Find where the given text appears and provide that cell's center as (X, Y) coordinate. 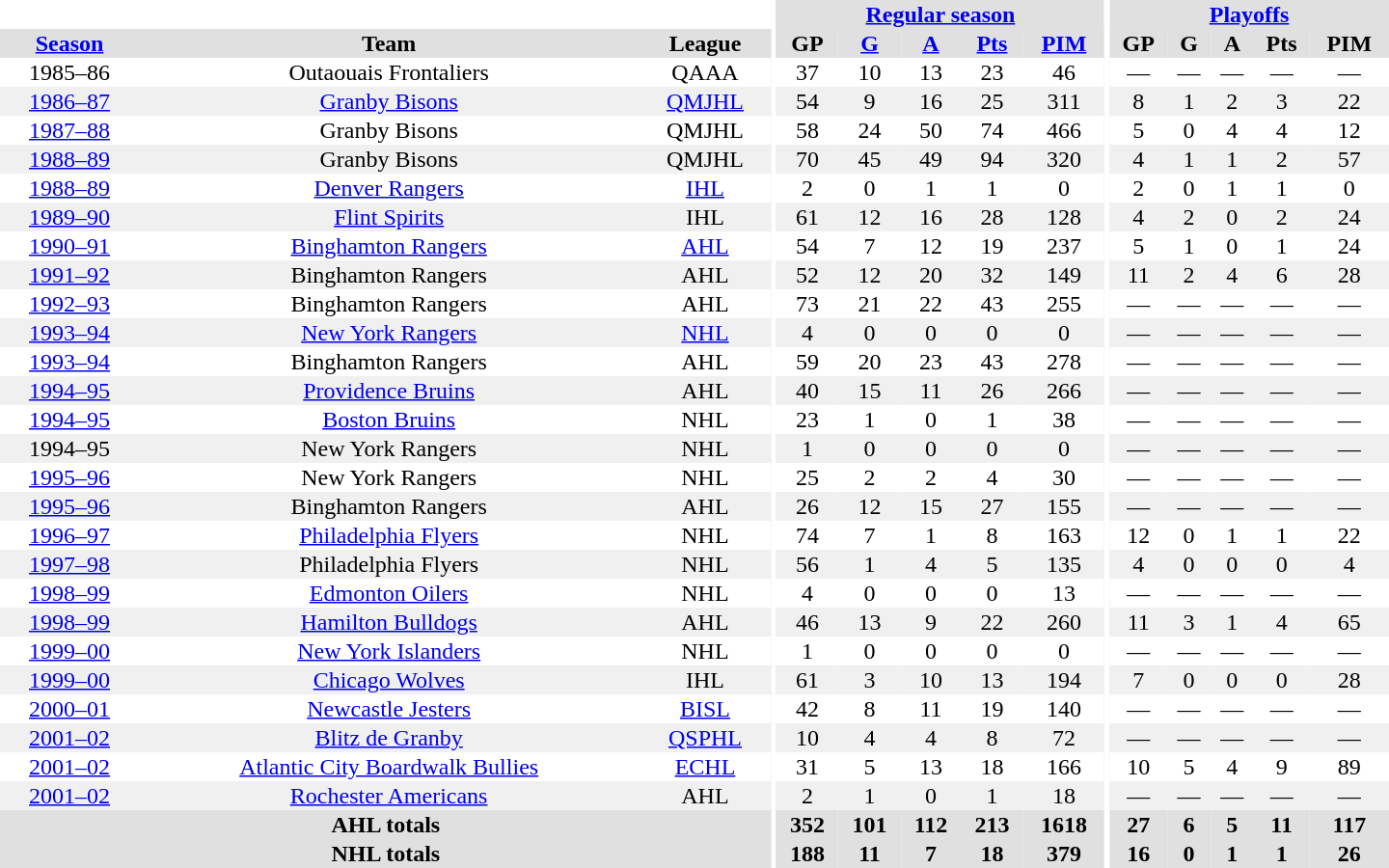
149 (1064, 275)
AHL totals (386, 825)
Outaouais Frontaliers (389, 72)
117 (1349, 825)
57 (1349, 159)
2000–01 (69, 709)
Boston Bruins (389, 420)
1990–91 (69, 246)
155 (1064, 506)
1997–98 (69, 564)
194 (1064, 680)
Regular season (941, 14)
213 (992, 825)
52 (808, 275)
Hamilton Bulldogs (389, 622)
237 (1064, 246)
BISL (704, 709)
59 (808, 362)
466 (1064, 130)
37 (808, 72)
56 (808, 564)
Atlantic City Boardwalk Bullies (389, 767)
1987–88 (69, 130)
Edmonton Oilers (389, 593)
QAAA (704, 72)
40 (808, 391)
166 (1064, 767)
Season (69, 43)
Denver Rangers (389, 188)
New York Islanders (389, 651)
320 (1064, 159)
Chicago Wolves (389, 680)
1618 (1064, 825)
70 (808, 159)
49 (931, 159)
30 (1064, 477)
Playoffs (1249, 14)
QSPHL (704, 738)
Blitz de Granby (389, 738)
101 (870, 825)
42 (808, 709)
Newcastle Jesters (389, 709)
65 (1349, 622)
135 (1064, 564)
266 (1064, 391)
128 (1064, 217)
1992–93 (69, 304)
NHL totals (386, 854)
31 (808, 767)
352 (808, 825)
163 (1064, 535)
Flint Spirits (389, 217)
1991–92 (69, 275)
1989–90 (69, 217)
Team (389, 43)
188 (808, 854)
1986–87 (69, 101)
260 (1064, 622)
278 (1064, 362)
140 (1064, 709)
94 (992, 159)
73 (808, 304)
ECHL (704, 767)
58 (808, 130)
32 (992, 275)
1985–86 (69, 72)
21 (870, 304)
38 (1064, 420)
72 (1064, 738)
255 (1064, 304)
Rochester Americans (389, 796)
379 (1064, 854)
League (704, 43)
112 (931, 825)
45 (870, 159)
89 (1349, 767)
311 (1064, 101)
Providence Bruins (389, 391)
1996–97 (69, 535)
50 (931, 130)
